Return the [X, Y] coordinate for the center point of the cell that contains the specified text.  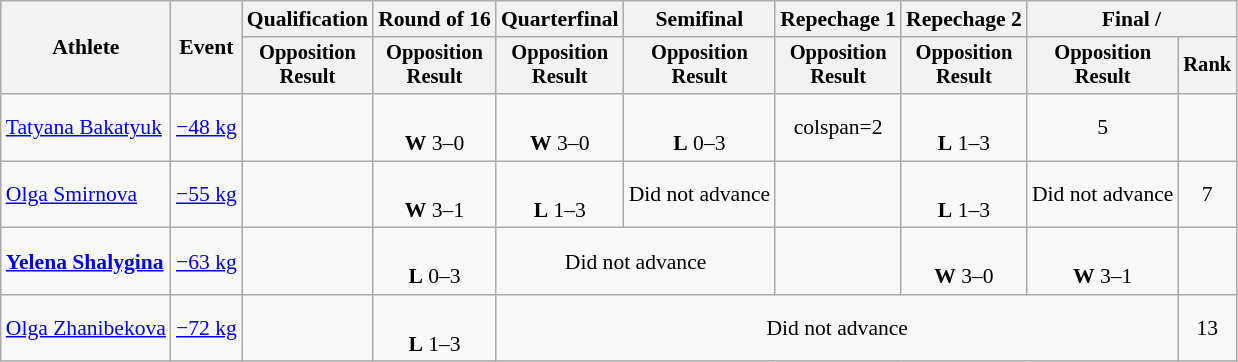
Qualification [308, 19]
colspan=2 [838, 128]
Rank [1207, 66]
Event [206, 48]
−48 kg [206, 128]
5 [1103, 128]
Repechage 1 [838, 19]
−63 kg [206, 262]
Athlete [86, 48]
Round of 16 [434, 19]
7 [1207, 194]
−72 kg [206, 328]
Quarterfinal [560, 19]
13 [1207, 328]
−55 kg [206, 194]
Repechage 2 [964, 19]
Olga Smirnova [86, 194]
Olga Zhanibekova [86, 328]
Final / [1132, 19]
Yelena Shalygina [86, 262]
Semifinal [700, 19]
Tatyana Bakatyuk [86, 128]
